Locate the cell with the specified text and output its (x, y) center coordinate. 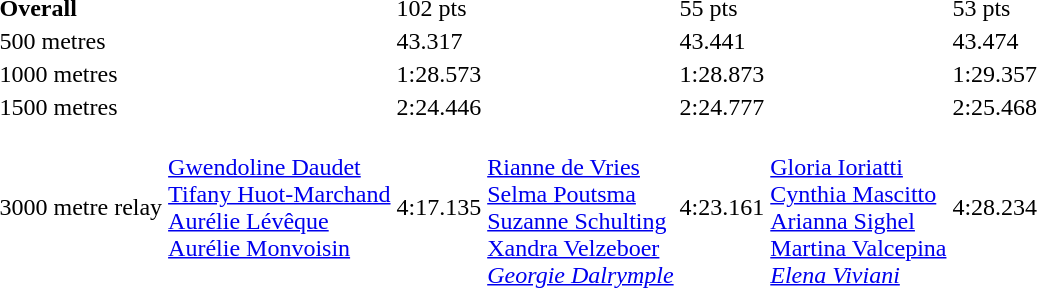
43.441 (722, 41)
1:28.873 (722, 74)
1:28.573 (439, 74)
43.317 (439, 41)
2:24.777 (722, 107)
2:24.446 (439, 107)
